Detect which cell encompasses the target text, then output its [X, Y] center coordinate. 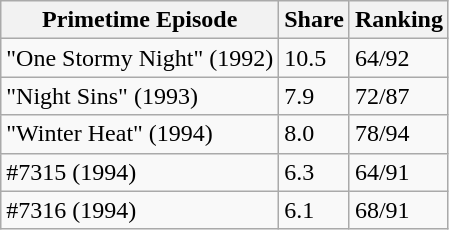
"One Stormy Night" (1992) [140, 58]
64/92 [398, 58]
7.9 [314, 96]
#7316 (1994) [140, 210]
Primetime Episode [140, 20]
78/94 [398, 134]
68/91 [398, 210]
"Night Sins" (1993) [140, 96]
6.1 [314, 210]
72/87 [398, 96]
6.3 [314, 172]
Share [314, 20]
10.5 [314, 58]
64/91 [398, 172]
#7315 (1994) [140, 172]
Ranking [398, 20]
"Winter Heat" (1994) [140, 134]
8.0 [314, 134]
